Return the (x, y) coordinate for the center point of the cell that contains the specified text.  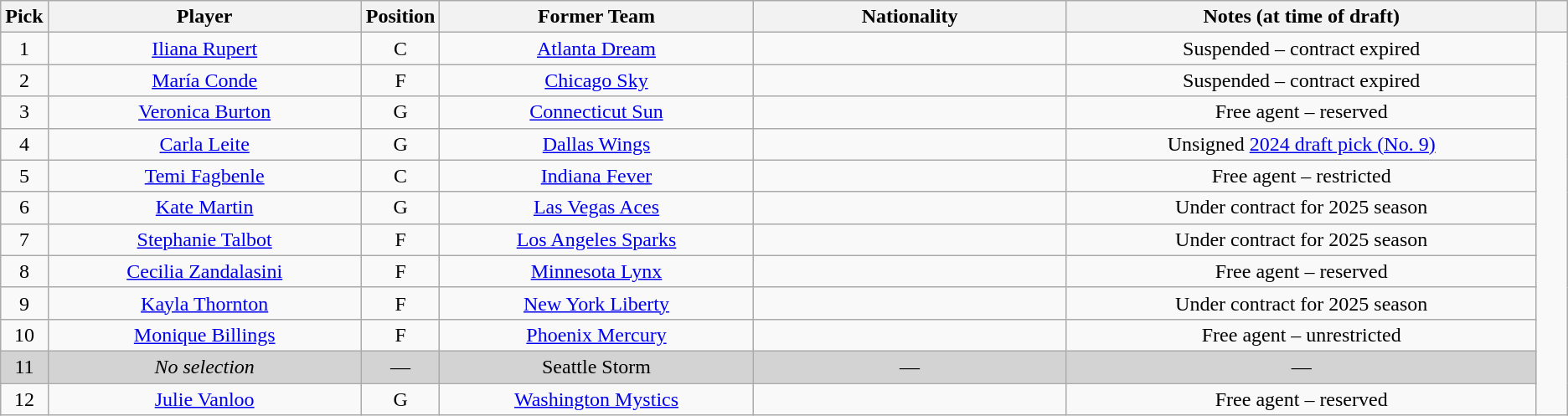
Washington Mystics (596, 399)
10 (24, 335)
No selection (204, 367)
Seattle Storm (596, 367)
Kayla Thornton (204, 303)
9 (24, 303)
Pick (24, 17)
Las Vegas Aces (596, 208)
Notes (at time of draft) (1302, 17)
Temi Fagbenle (204, 176)
Former Team (596, 17)
Phoenix Mercury (596, 335)
Iliana Rupert (204, 49)
Nationality (910, 17)
4 (24, 144)
Dallas Wings (596, 144)
Los Angeles Sparks (596, 239)
New York Liberty (596, 303)
5 (24, 176)
Carla Leite (204, 144)
Cecilia Zandalasini (204, 271)
Atlanta Dream (596, 49)
Minnesota Lynx (596, 271)
Free agent – unrestricted (1302, 335)
Position (400, 17)
7 (24, 239)
6 (24, 208)
1 (24, 49)
Indiana Fever (596, 176)
Chicago Sky (596, 80)
2 (24, 80)
Unsigned 2024 draft pick (No. 9) (1302, 144)
3 (24, 112)
11 (24, 367)
Free agent – restricted (1302, 176)
Julie Vanloo (204, 399)
8 (24, 271)
María Conde (204, 80)
Player (204, 17)
Kate Martin (204, 208)
12 (24, 399)
Stephanie Talbot (204, 239)
Veronica Burton (204, 112)
Monique Billings (204, 335)
Connecticut Sun (596, 112)
